Search for the cell housing the specified text and yield its (X, Y) center coordinate. 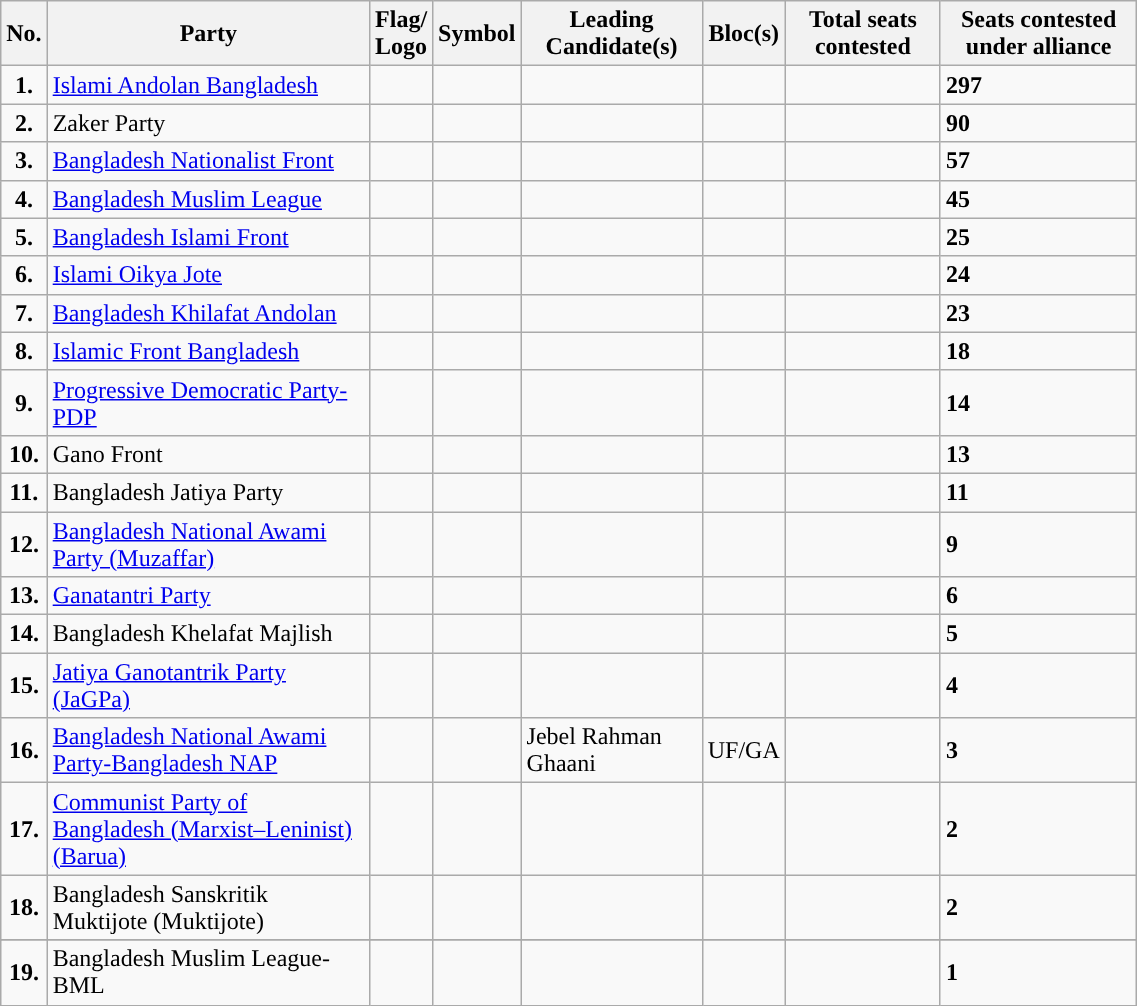
5. (24, 237)
19. (24, 972)
1. (24, 85)
Total seats contested (862, 34)
16. (24, 750)
9. (24, 402)
10. (24, 454)
4. (24, 199)
6. (24, 275)
57 (1038, 161)
3 (1038, 750)
Flag/Logo (402, 34)
Bangladesh National Awami Party-Bangladesh NAP (208, 750)
Islamic Front Bangladesh (208, 351)
9 (1038, 544)
Bangladesh National Awami Party (Muzaffar) (208, 544)
Symbol (477, 34)
14 (1038, 402)
15. (24, 686)
No. (24, 34)
Bloc(s) (744, 34)
45 (1038, 199)
Leading Candidate(s) (612, 34)
Bangladesh Muslim League (208, 199)
4 (1038, 686)
11. (24, 492)
7. (24, 313)
3. (24, 161)
Seats contested under alliance (1038, 34)
14. (24, 634)
6 (1038, 596)
13 (1038, 454)
5 (1038, 634)
11 (1038, 492)
Bangladesh Khilafat Andolan (208, 313)
Ganatantri Party (208, 596)
297 (1038, 85)
90 (1038, 123)
25 (1038, 237)
Bangladesh Islami Front (208, 237)
Bangladesh Jatiya Party (208, 492)
Islami Andolan Bangladesh (208, 85)
13. (24, 596)
Jatiya Ganotantrik Party (JaGPa) (208, 686)
UF/GA (744, 750)
Bangladesh Sanskritik Muktijote (Muktijote) (208, 908)
Gano Front (208, 454)
Bangladesh Nationalist Front (208, 161)
23 (1038, 313)
Bangladesh Khelafat Majlish (208, 634)
Bangladesh Muslim League-BML (208, 972)
18. (24, 908)
Zaker Party (208, 123)
17. (24, 829)
8. (24, 351)
12. (24, 544)
24 (1038, 275)
18 (1038, 351)
Progressive Democratic Party-PDP (208, 402)
Jebel Rahman Ghaani (612, 750)
Communist Party of Bangladesh (Marxist–Leninist) (Barua) (208, 829)
2. (24, 123)
Islami Oikya Jote (208, 275)
Party (208, 34)
1 (1038, 972)
